Return [x, y] of the center of cell containing provided text 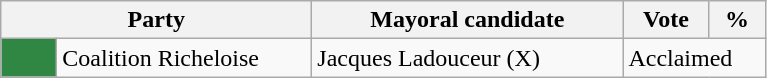
Acclaimed [694, 58]
Party [156, 20]
Jacques Ladouceur (X) [468, 58]
Coalition Richeloise [184, 58]
Vote [666, 20]
Mayoral candidate [468, 20]
% [737, 20]
